Output the [x, y] coordinate of the center of the cell containing the given text.  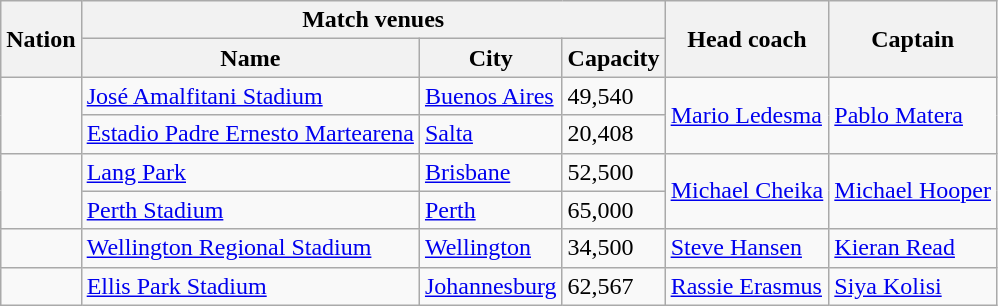
Head coach [747, 39]
Michael Hooper [913, 191]
Capacity [614, 58]
Brisbane [490, 172]
Mario Ledesma [747, 115]
Buenos Aires [490, 96]
Wellington [490, 248]
49,540 [614, 96]
Steve Hansen [747, 248]
Johannesburg [490, 286]
José Amalfitani Stadium [250, 96]
52,500 [614, 172]
Siya Kolisi [913, 286]
Nation [41, 39]
Name [250, 58]
Ellis Park Stadium [250, 286]
Wellington Regional Stadium [250, 248]
62,567 [614, 286]
City [490, 58]
Match venues [373, 20]
20,408 [614, 134]
Kieran Read [913, 248]
34,500 [614, 248]
Rassie Erasmus [747, 286]
Pablo Matera [913, 115]
Salta [490, 134]
Lang Park [250, 172]
65,000 [614, 210]
Perth Stadium [250, 210]
Michael Cheika [747, 191]
Estadio Padre Ernesto Martearena [250, 134]
Perth [490, 210]
Captain [913, 39]
